Return [x, y] of the center of cell containing provided text 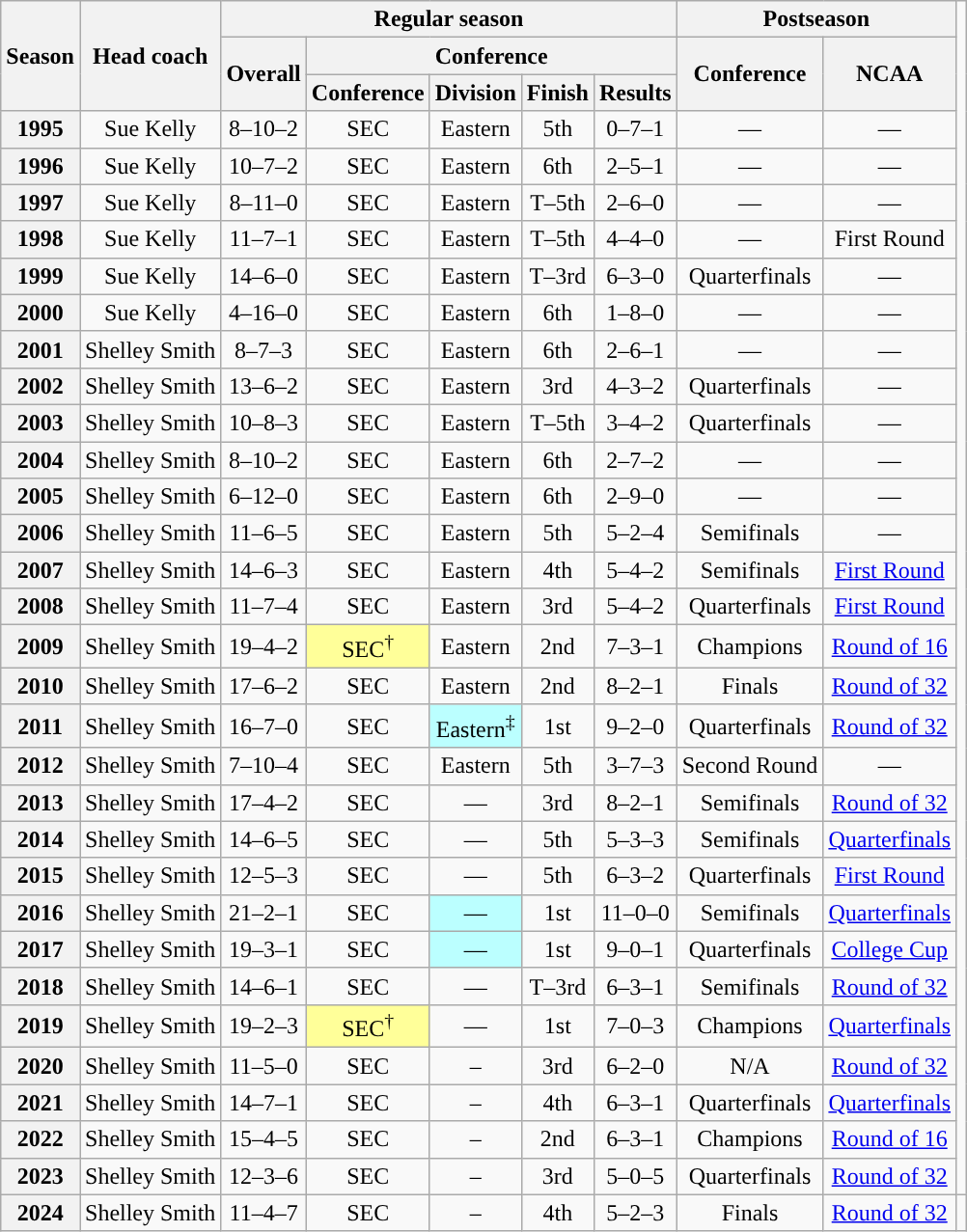
6–3–0 [635, 276]
1–8–0 [635, 313]
6–12–0 [263, 497]
N/A [750, 1066]
2022 [41, 1139]
16–7–0 [263, 726]
Eastern‡ [475, 726]
2023 [41, 1176]
9–0–1 [635, 949]
5–0–5 [635, 1176]
2009 [41, 646]
2012 [41, 766]
4–3–2 [635, 386]
17–6–2 [263, 686]
1998 [41, 239]
4–16–0 [263, 313]
2000 [41, 313]
2011 [41, 726]
19–2–3 [263, 1027]
Overall [263, 74]
7–0–3 [635, 1027]
2–6–0 [635, 203]
17–4–2 [263, 803]
0–7–1 [635, 129]
12–5–3 [263, 876]
2–5–1 [635, 166]
Postseason [816, 19]
2017 [41, 949]
2–6–1 [635, 349]
4–4–0 [635, 239]
Results [635, 93]
2018 [41, 986]
2007 [41, 570]
NCAA [890, 74]
2010 [41, 686]
8–11–0 [263, 203]
19–3–1 [263, 949]
3–7–3 [635, 766]
Finish [558, 93]
5–2–3 [635, 1213]
Regular season [449, 19]
11–6–5 [263, 534]
14–6–5 [263, 839]
11–7–4 [263, 607]
2024 [41, 1213]
13–6–2 [263, 386]
College Cup [890, 949]
6–2–0 [635, 1066]
14–6–0 [263, 276]
2015 [41, 876]
2013 [41, 803]
2020 [41, 1066]
2–9–0 [635, 497]
2014 [41, 839]
10–7–2 [263, 166]
1996 [41, 166]
2008 [41, 607]
11–5–0 [263, 1066]
1997 [41, 203]
Second Round [750, 766]
6–3–2 [635, 876]
2001 [41, 349]
9–2–0 [635, 726]
14–7–1 [263, 1103]
21–2–1 [263, 913]
2021 [41, 1103]
8–7–3 [263, 349]
2–7–2 [635, 460]
2005 [41, 497]
Division [475, 93]
14–6–3 [263, 570]
2006 [41, 534]
14–6–1 [263, 986]
5–2–4 [635, 534]
2003 [41, 423]
2004 [41, 460]
5–3–3 [635, 839]
10–8–3 [263, 423]
1999 [41, 276]
Season [41, 56]
2016 [41, 913]
12–3–6 [263, 1176]
19–4–2 [263, 646]
15–4–5 [263, 1139]
Head coach [150, 56]
7–10–4 [263, 766]
11–0–0 [635, 913]
1995 [41, 129]
7–3–1 [635, 646]
2002 [41, 386]
3–4–2 [635, 423]
2019 [41, 1027]
11–7–1 [263, 239]
11–4–7 [263, 1213]
